Output the [X, Y] coordinate of the center of the cell containing the given text.  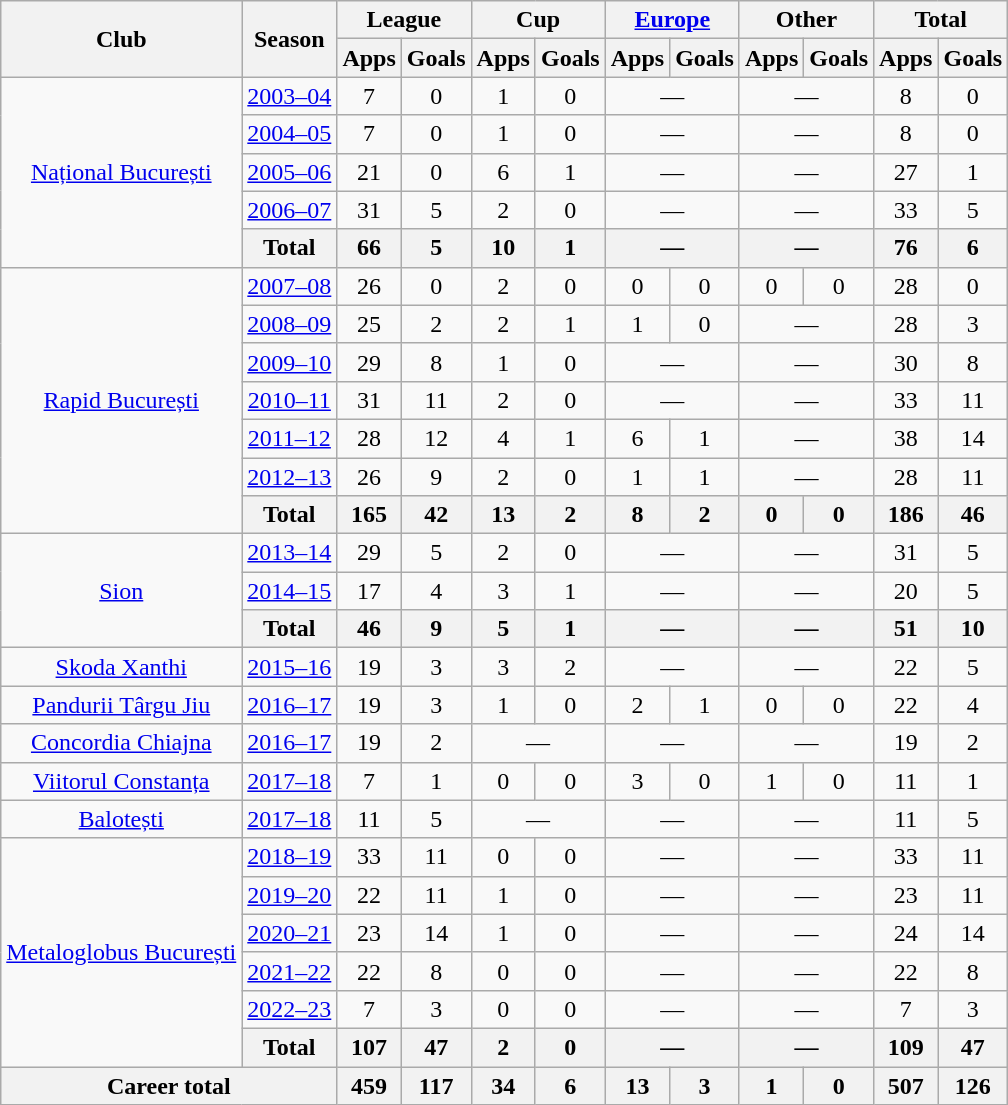
Viitorul Constanța [122, 781]
2003–04 [290, 96]
Club [122, 39]
Career total [169, 1085]
117 [436, 1085]
2009–10 [290, 362]
2011–12 [290, 438]
Season [290, 39]
30 [906, 362]
21 [369, 172]
Pandurii Târgu Jiu [122, 705]
17 [369, 591]
Metaloglobus București [122, 952]
2005–06 [290, 172]
Europe [672, 20]
109 [906, 1047]
2014–15 [290, 591]
Skoda Xanthi [122, 667]
2020–21 [290, 933]
Rapid București [122, 400]
2019–20 [290, 895]
42 [436, 515]
2013–14 [290, 553]
2021–22 [290, 971]
2007–08 [290, 286]
2004–05 [290, 134]
Concordia Chiajna [122, 743]
2022–23 [290, 1009]
20 [906, 591]
2015–16 [290, 667]
507 [906, 1085]
25 [369, 324]
186 [906, 515]
12 [436, 438]
Cup [538, 20]
2008–09 [290, 324]
126 [973, 1085]
2018–19 [290, 857]
51 [906, 629]
League [404, 20]
2012–13 [290, 477]
Balotești [122, 819]
24 [906, 933]
27 [906, 172]
459 [369, 1085]
2006–07 [290, 210]
165 [369, 515]
34 [503, 1085]
Other [806, 20]
38 [906, 438]
76 [906, 248]
Sion [122, 591]
2010–11 [290, 400]
66 [369, 248]
Național București [122, 172]
107 [369, 1047]
